Pinpoint the cell where the given text exists, returning its (X, Y) midpoint coordinate. 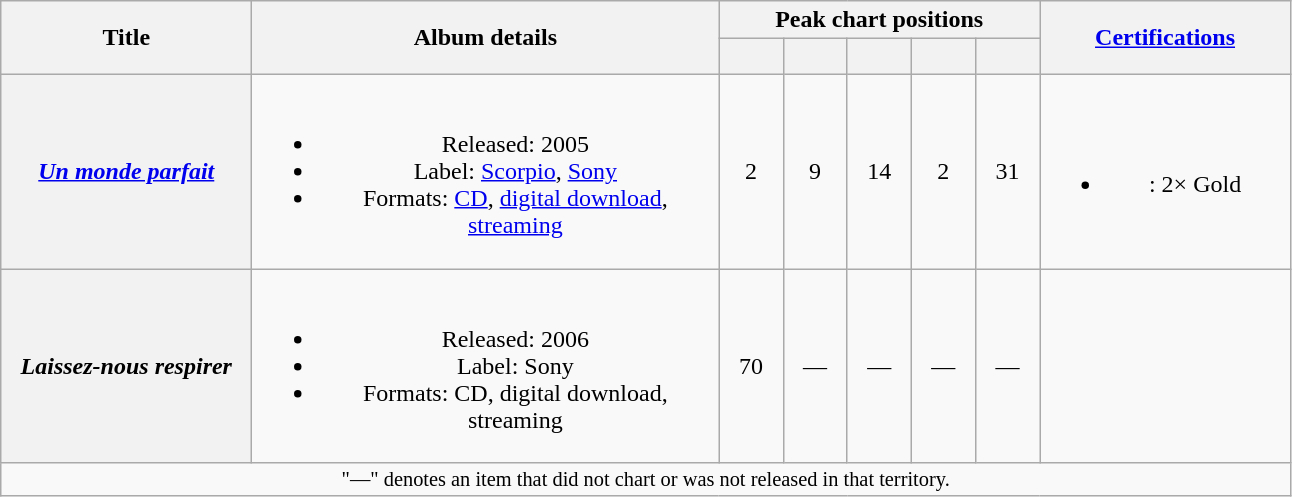
70 (751, 365)
Released: 2006Label: SonyFormats: CD, digital download, streaming (486, 365)
31 (1007, 171)
14 (879, 171)
Title (126, 38)
"—" denotes an item that did not chart or was not released in that territory. (646, 480)
: 2× Gold (1166, 171)
Album details (486, 38)
Peak chart positions (880, 20)
Released: 2005Label: Scorpio, SonyFormats: CD, digital download, streaming (486, 171)
Laissez-nous respirer (126, 365)
9 (815, 171)
Un monde parfait (126, 171)
Certifications (1166, 38)
